Determine the [X, Y] coordinate at the center of the cell enclosing the given text.  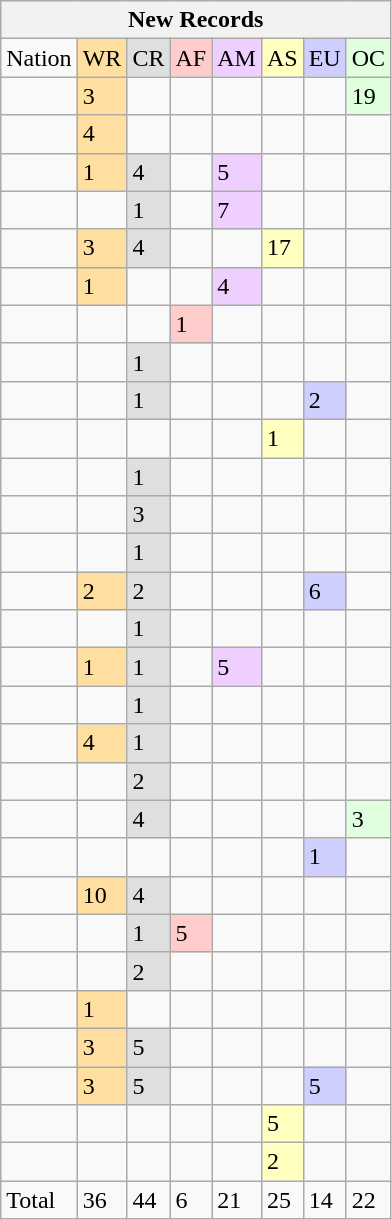
21 [237, 1200]
OC [368, 58]
AM [237, 58]
19 [368, 96]
AF [191, 58]
25 [282, 1200]
CR [148, 58]
New Records [196, 20]
Total [39, 1200]
10 [102, 895]
WR [102, 58]
36 [102, 1200]
17 [282, 248]
Nation [39, 58]
22 [368, 1200]
7 [237, 210]
EU [324, 58]
AS [282, 58]
44 [148, 1200]
14 [324, 1200]
